Capture the cell that displays the provided text and extract its (x, y) central coordinate. 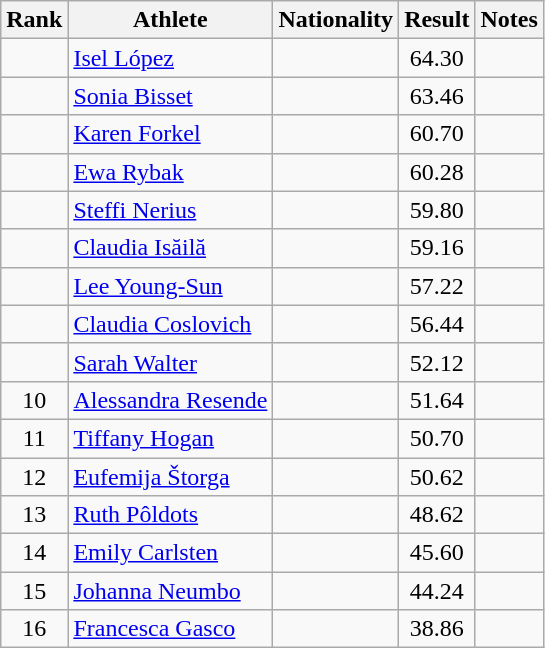
Claudia Coslovich (170, 324)
38.86 (437, 629)
Francesca Gasco (170, 629)
Athlete (170, 20)
Ewa Rybak (170, 172)
50.62 (437, 477)
59.16 (437, 248)
Karen Forkel (170, 134)
12 (34, 477)
Sarah Walter (170, 362)
11 (34, 438)
14 (34, 553)
60.28 (437, 172)
Alessandra Resende (170, 400)
Notes (509, 20)
45.60 (437, 553)
51.64 (437, 400)
10 (34, 400)
Eufemija Štorga (170, 477)
60.70 (437, 134)
Johanna Neumbo (170, 591)
Rank (34, 20)
15 (34, 591)
Claudia Isăilă (170, 248)
13 (34, 515)
52.12 (437, 362)
Sonia Bisset (170, 96)
57.22 (437, 286)
Lee Young-Sun (170, 286)
44.24 (437, 591)
Isel López (170, 58)
Result (437, 20)
48.62 (437, 515)
50.70 (437, 438)
Emily Carlsten (170, 553)
63.46 (437, 96)
Steffi Nerius (170, 210)
Ruth Pôldots (170, 515)
59.80 (437, 210)
Nationality (336, 20)
16 (34, 629)
56.44 (437, 324)
64.30 (437, 58)
Tiffany Hogan (170, 438)
